Return the (X, Y) coordinate for the center point of the cell that contains the specified text.  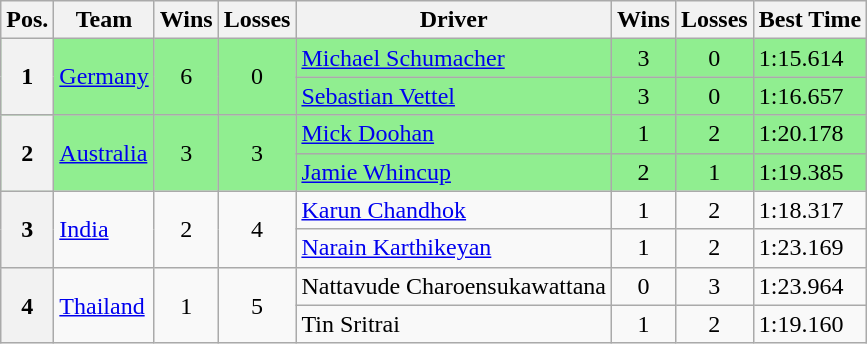
Jamie Whincup (454, 172)
1:18.317 (810, 210)
Nattavude Charoensukawattana (454, 286)
Best Time (810, 20)
5 (257, 305)
Narain Karthikeyan (454, 248)
Germany (104, 77)
Pos. (28, 20)
1:23.169 (810, 248)
Driver (454, 20)
Australia (104, 153)
India (104, 229)
Karun Chandhok (454, 210)
Sebastian Vettel (454, 96)
Mick Doohan (454, 134)
Tin Sritrai (454, 324)
Michael Schumacher (454, 58)
Team (104, 20)
Thailand (104, 305)
1:19.160 (810, 324)
1:20.178 (810, 134)
1:19.385 (810, 172)
1:15.614 (810, 58)
6 (186, 77)
1:16.657 (810, 96)
1:23.964 (810, 286)
